Scan for the cell matching the given text and deliver its [X, Y] coordinate at center. 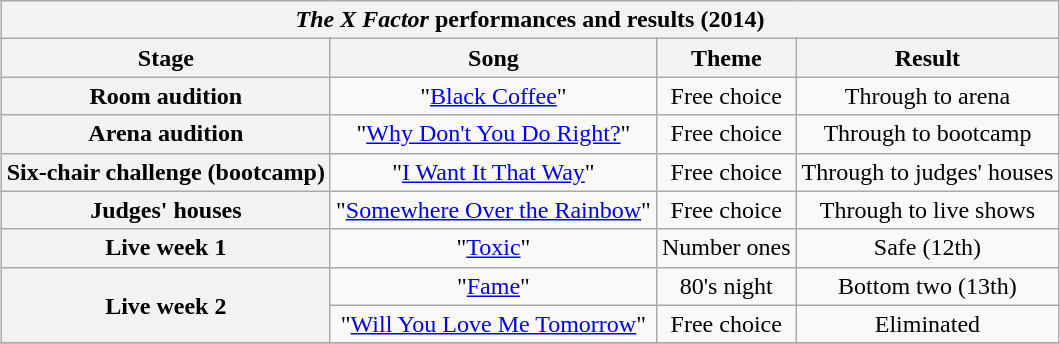
Stage [166, 58]
"Fame" [493, 286]
Eliminated [928, 324]
"Why Don't You Do Right?" [493, 134]
Through to live shows [928, 210]
"Black Coffee" [493, 96]
80's night [726, 286]
The X Factor performances and results (2014) [530, 20]
Through to arena [928, 96]
Bottom two (13th) [928, 286]
"Toxic" [493, 248]
Judges' houses [166, 210]
Theme [726, 58]
Safe (12th) [928, 248]
Result [928, 58]
Live week 2 [166, 305]
Number ones [726, 248]
Through to judges' houses [928, 172]
Song [493, 58]
"I Want It That Way" [493, 172]
"Will You Love Me Tomorrow" [493, 324]
Through to bootcamp [928, 134]
Arena audition [166, 134]
Room audition [166, 96]
Live week 1 [166, 248]
"Somewhere Over the Rainbow" [493, 210]
Six-chair challenge (bootcamp) [166, 172]
